From the cell containing the given text, extract its center point as (X, Y) coordinate. 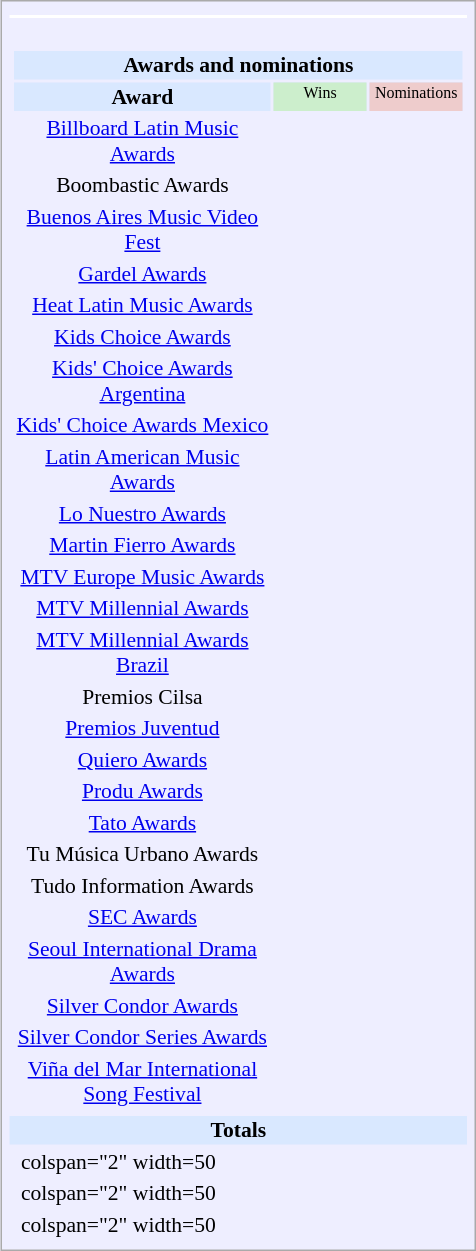
Viña del Mar International Song Festival (142, 1081)
Martin Fierro Awards (142, 545)
Lo Nuestro Awards (142, 513)
Premios Juventud (142, 728)
Tudo Information Awards (142, 885)
Produ Awards (142, 791)
Awards and nominations (238, 65)
Kids' Choice Awards Mexico (142, 425)
Nominations (416, 96)
Billboard Latin Music Awards (142, 141)
Tato Awards (142, 822)
Heat Latin Music Awards (142, 305)
Wins (320, 96)
Gardel Awards (142, 273)
Premios Cilsa (142, 696)
Totals (239, 1130)
Boombastic Awards (142, 185)
Silver Condor Awards (142, 1005)
Kids' Choice Awards Argentina (142, 381)
Seoul International Drama Awards (142, 961)
SEC Awards (142, 917)
Tu Música Urbano Awards (142, 854)
MTV Europe Music Awards (142, 576)
Latin American Music Awards (142, 469)
MTV Millennial Awards (142, 608)
Silver Condor Series Awards (142, 1037)
Award (142, 96)
MTV Millennial Awards Brazil (142, 652)
Buenos Aires Music Video Fest (142, 229)
Quiero Awards (142, 759)
Kids Choice Awards (142, 336)
